Determine the (X, Y) coordinate at the center of the cell enclosing the given text.  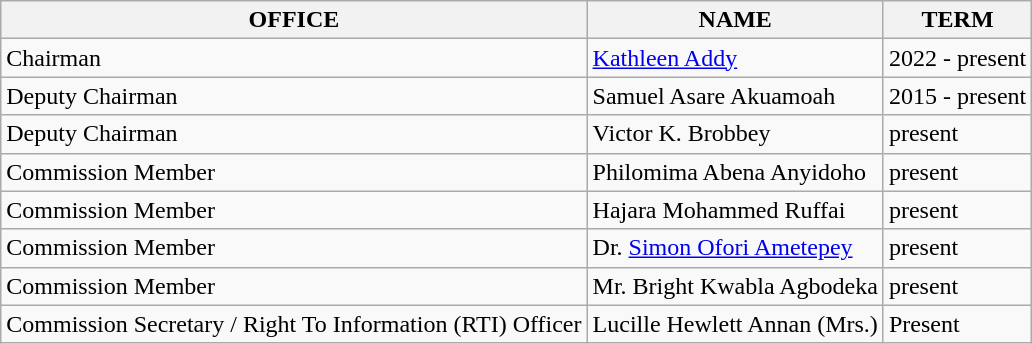
TERM (957, 20)
OFFICE (294, 20)
Chairman (294, 58)
Lucille Hewlett Annan (Mrs.) (735, 324)
Samuel Asare Akuamoah (735, 96)
NAME (735, 20)
Victor K. Brobbey (735, 134)
2022 - present (957, 58)
Present (957, 324)
2015 - present (957, 96)
Hajara Mohammed Ruffai (735, 210)
Commission Secretary / Right To Information (RTI) Officer (294, 324)
Kathleen Addy (735, 58)
Philomima Abena Anyidoho (735, 172)
Dr. Simon Ofori Ametepey (735, 248)
Mr. Bright Kwabla Agbodeka (735, 286)
